Search for the cell housing the specified text and yield its [x, y] center coordinate. 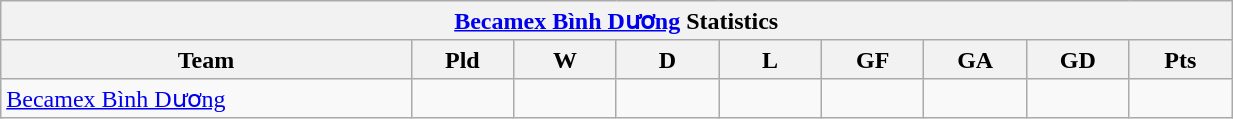
Pts [1180, 59]
Becamex Bình Dương [206, 98]
GA [976, 59]
GD [1078, 59]
D [668, 59]
W [566, 59]
Becamex Bình Dương Statistics [616, 21]
L [770, 59]
GF [872, 59]
Team [206, 59]
Pld [462, 59]
